Provide the [x, y] coordinate of the cell's center where the given text is located.  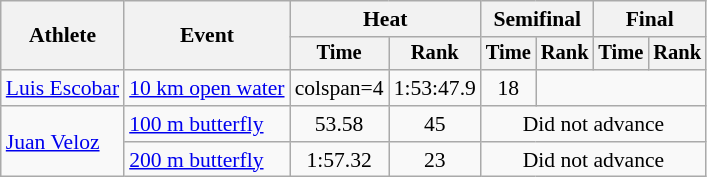
100 m butterfly [206, 124]
53.58 [340, 124]
colspan=4 [340, 88]
Luis Escobar [62, 88]
Semifinal [537, 19]
18 [508, 88]
Did not advance [594, 124]
10 km open water [206, 88]
Athlete [62, 36]
1:53:47.9 [435, 88]
45 [435, 124]
Final [649, 19]
Heat [386, 19]
Juan Veloz [62, 142]
Event [206, 36]
